Extract the [x, y] coordinate from the center of the cell holding the provided text.  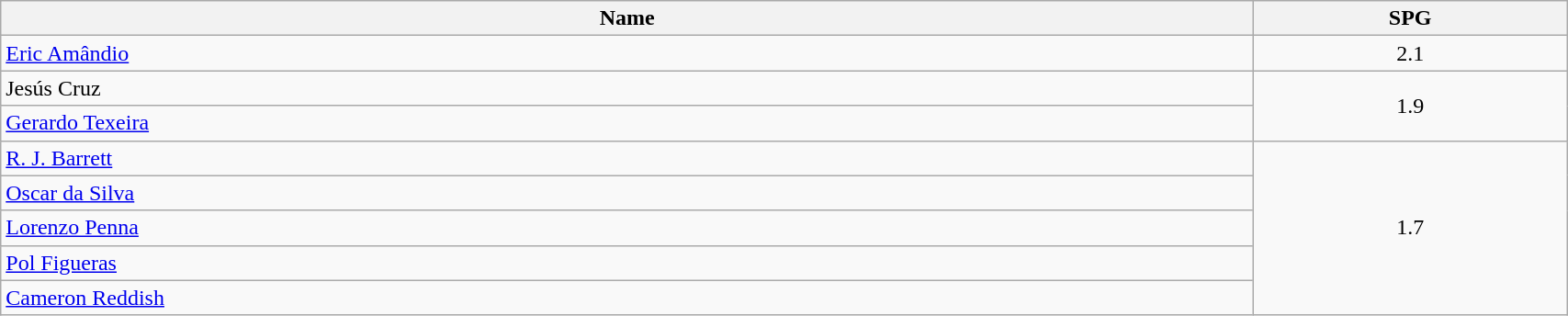
Name [627, 18]
R. J. Barrett [627, 158]
1.7 [1411, 228]
Cameron Reddish [627, 298]
Lorenzo Penna [627, 228]
SPG [1411, 18]
Gerardo Texeira [627, 123]
Eric Amândio [627, 53]
Oscar da Silva [627, 193]
Pol Figueras [627, 263]
1.9 [1411, 106]
Jesús Cruz [627, 88]
2.1 [1411, 53]
